For the text-containing cell, return its midpoint in [X, Y] coordinate format. 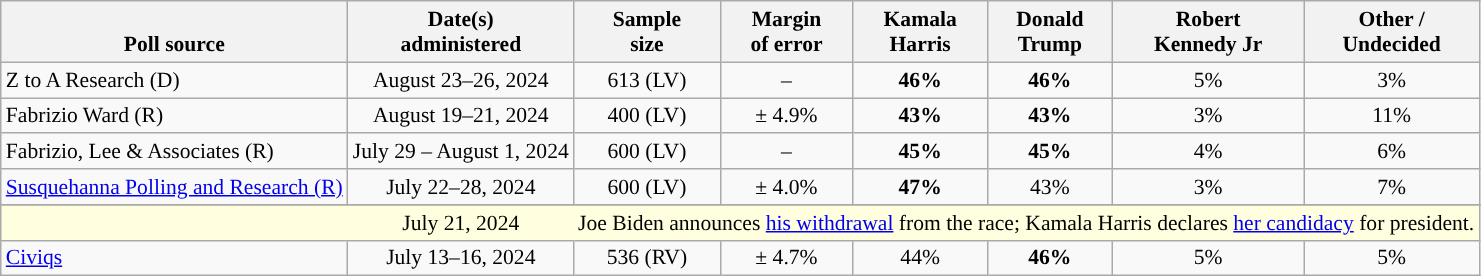
47% [920, 187]
Civiqs [174, 258]
Date(s)administered [461, 32]
11% [1392, 116]
July 22–28, 2024 [461, 187]
RobertKennedy Jr [1208, 32]
7% [1392, 187]
613 (LV) [647, 80]
Other /Undecided [1392, 32]
Susquehanna Polling and Research (R) [174, 187]
44% [920, 258]
± 4.7% [786, 258]
Joe Biden announces his withdrawal from the race; Kamala Harris declares her candidacy for president. [1027, 223]
KamalaHarris [920, 32]
July 13–16, 2024 [461, 258]
DonaldTrump [1050, 32]
4% [1208, 152]
Samplesize [647, 32]
July 29 – August 1, 2024 [461, 152]
Z to A Research (D) [174, 80]
August 23–26, 2024 [461, 80]
July 21, 2024 [461, 223]
Fabrizio Ward (R) [174, 116]
Poll source [174, 32]
Fabrizio, Lee & Associates (R) [174, 152]
Marginof error [786, 32]
400 (LV) [647, 116]
± 4.0% [786, 187]
August 19–21, 2024 [461, 116]
536 (RV) [647, 258]
± 4.9% [786, 116]
6% [1392, 152]
